Output the [X, Y] coordinate of the center of the cell containing the given text.  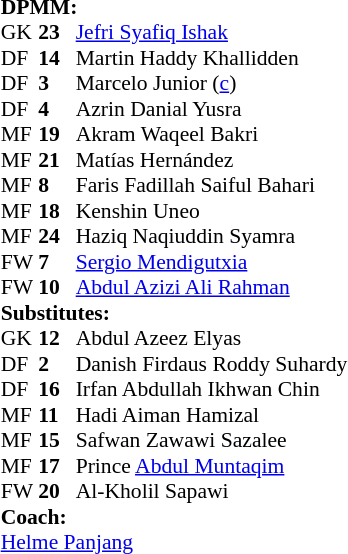
Haziq Naqiuddin Syamra [212, 237]
Akram Waqeel Bakri [212, 135]
11 [57, 415]
Faris Fadillah Saiful Bahari [212, 185]
7 [57, 262]
Abdul Azeez Elyas [212, 339]
Kenshin Uneo [212, 211]
Coach: [174, 517]
18 [57, 211]
23 [57, 33]
Martin Haddy Khallidden [212, 58]
19 [57, 135]
Irfan Abdullah Ikhwan Chin [212, 389]
Prince Abdul Muntaqim [212, 466]
Matías Hernández [212, 160]
2 [57, 364]
3 [57, 83]
Sergio Mendigutxia [212, 262]
24 [57, 237]
Azrin Danial Yusra [212, 109]
14 [57, 58]
21 [57, 160]
12 [57, 339]
Danish Firdaus Roddy Suhardy [212, 364]
Jefri Syafiq Ishak [212, 33]
Hadi Aiman Hamizal [212, 415]
Marcelo Junior (c) [212, 83]
Safwan Zawawi Sazalee [212, 441]
Substitutes: [174, 313]
20 [57, 491]
16 [57, 389]
Abdul Azizi Ali Rahman [212, 287]
10 [57, 287]
17 [57, 466]
Al-Kholil Sapawi [212, 491]
15 [57, 441]
8 [57, 185]
4 [57, 109]
